Return the [X, Y] coordinate for the center point of the cell that contains the specified text.  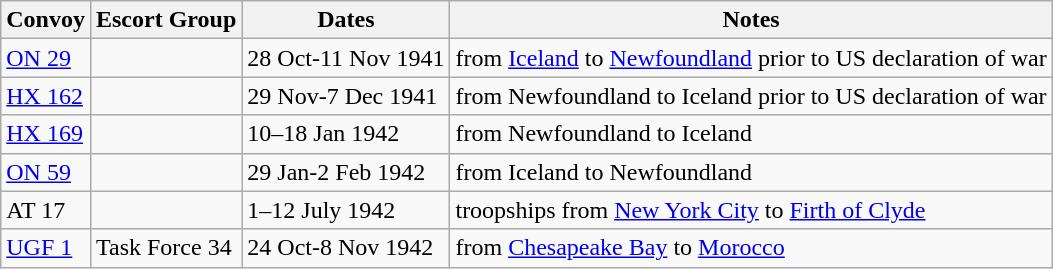
HX 162 [46, 96]
AT 17 [46, 210]
ON 59 [46, 172]
1–12 July 1942 [346, 210]
Task Force 34 [166, 248]
Convoy [46, 20]
Escort Group [166, 20]
29 Jan-2 Feb 1942 [346, 172]
from Chesapeake Bay to Morocco [751, 248]
from Newfoundland to Iceland [751, 134]
troopships from New York City to Firth of Clyde [751, 210]
from Iceland to Newfoundland prior to US declaration of war [751, 58]
from Iceland to Newfoundland [751, 172]
Dates [346, 20]
Notes [751, 20]
UGF 1 [46, 248]
from Newfoundland to Iceland prior to US declaration of war [751, 96]
28 Oct-11 Nov 1941 [346, 58]
29 Nov-7 Dec 1941 [346, 96]
10–18 Jan 1942 [346, 134]
24 Oct-8 Nov 1942 [346, 248]
ON 29 [46, 58]
HX 169 [46, 134]
